Provide the [x, y] coordinate of the cell's center where the given text is located.  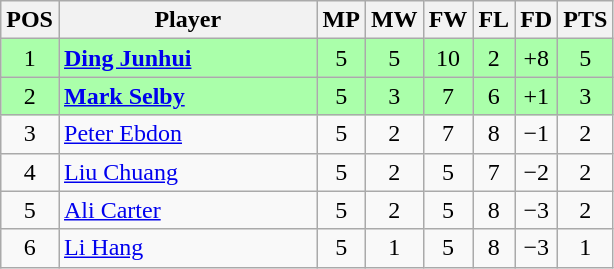
Peter Ebdon [188, 134]
FL [494, 20]
Ding Junhui [188, 58]
10 [448, 58]
Mark Selby [188, 96]
MP [341, 20]
Player [188, 20]
FD [536, 20]
4 [30, 172]
Li Hang [188, 248]
+8 [536, 58]
Liu Chuang [188, 172]
+1 [536, 96]
−1 [536, 134]
Ali Carter [188, 210]
FW [448, 20]
MW [394, 20]
−2 [536, 172]
POS [30, 20]
PTS [586, 20]
